Capture the cell that displays the provided text and extract its [x, y] central coordinate. 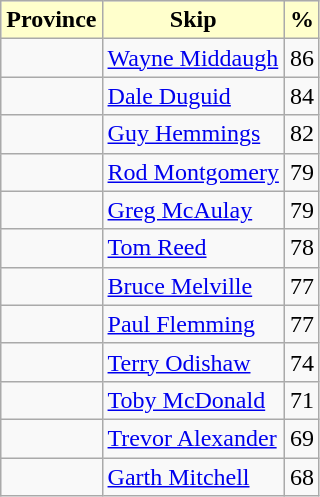
% [302, 20]
Paul Flemming [193, 324]
Wayne Middaugh [193, 58]
84 [302, 96]
Greg McAulay [193, 210]
Tom Reed [193, 248]
69 [302, 438]
82 [302, 134]
68 [302, 477]
Dale Duguid [193, 96]
Rod Montgomery [193, 172]
71 [302, 400]
Toby McDonald [193, 400]
Province [52, 20]
Guy Hemmings [193, 134]
74 [302, 362]
78 [302, 248]
86 [302, 58]
Terry Odishaw [193, 362]
Garth Mitchell [193, 477]
Skip [193, 20]
Bruce Melville [193, 286]
Trevor Alexander [193, 438]
